Identify which cell holds the provided text, then report its (X, Y) central coordinate. 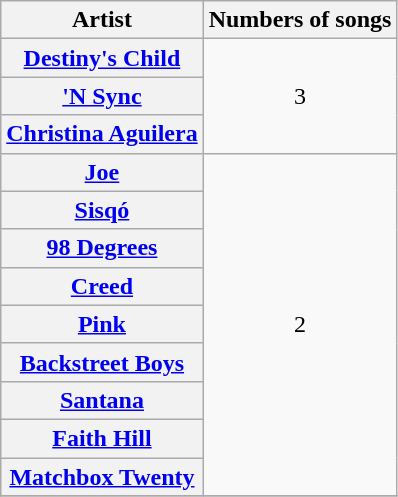
Sisqó (102, 210)
Christina Aguilera (102, 134)
Artist (102, 20)
Faith Hill (102, 438)
Backstreet Boys (102, 362)
Pink (102, 324)
Creed (102, 286)
98 Degrees (102, 248)
Joe (102, 172)
'N Sync (102, 96)
3 (300, 96)
Santana (102, 400)
Matchbox Twenty (102, 477)
Numbers of songs (300, 20)
2 (300, 324)
Destiny's Child (102, 58)
